Provide the (X, Y) coordinate of the cell's center where the given text is located.  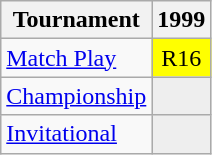
Tournament (76, 20)
1999 (182, 20)
Match Play (76, 58)
R16 (182, 58)
Championship (76, 96)
Invitational (76, 134)
